Scan for the cell matching the given text and deliver its [x, y] coordinate at center. 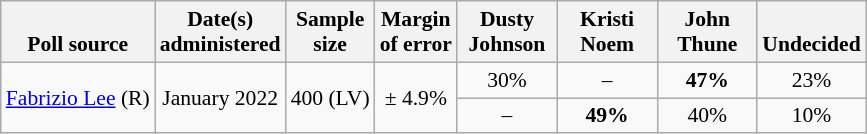
Fabrizio Lee (R) [78, 98]
30% [507, 80]
JohnThune [707, 32]
January 2022 [220, 98]
Date(s)administered [220, 32]
KristiNoem [607, 32]
10% [811, 116]
Marginof error [416, 32]
± 4.9% [416, 98]
23% [811, 80]
40% [707, 116]
Undecided [811, 32]
Samplesize [330, 32]
49% [607, 116]
DustyJohnson [507, 32]
Poll source [78, 32]
47% [707, 80]
400 (LV) [330, 98]
